Pinpoint the cell where the given text exists, returning its [x, y] midpoint coordinate. 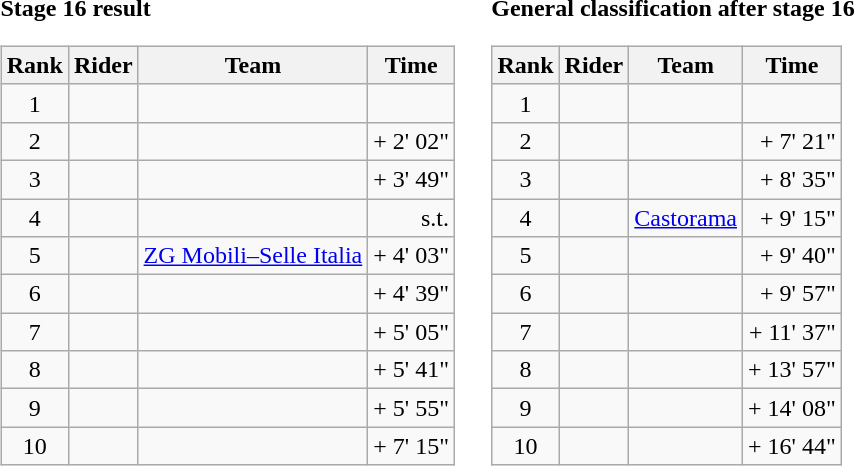
+ 4' 03" [412, 256]
+ 7' 15" [412, 446]
+ 13' 57" [792, 370]
+ 16' 44" [792, 446]
s.t. [412, 217]
+ 9' 15" [792, 217]
+ 5' 55" [412, 408]
+ 4' 39" [412, 294]
+ 9' 57" [792, 294]
+ 5' 41" [412, 370]
+ 7' 21" [792, 141]
+ 9' 40" [792, 256]
ZG Mobili–Selle Italia [253, 256]
+ 5' 05" [412, 332]
+ 11' 37" [792, 332]
+ 8' 35" [792, 179]
+ 14' 08" [792, 408]
+ 2' 02" [412, 141]
Castorama [686, 217]
+ 3' 49" [412, 179]
